Pinpoint the cell where the given text exists, returning its [X, Y] midpoint coordinate. 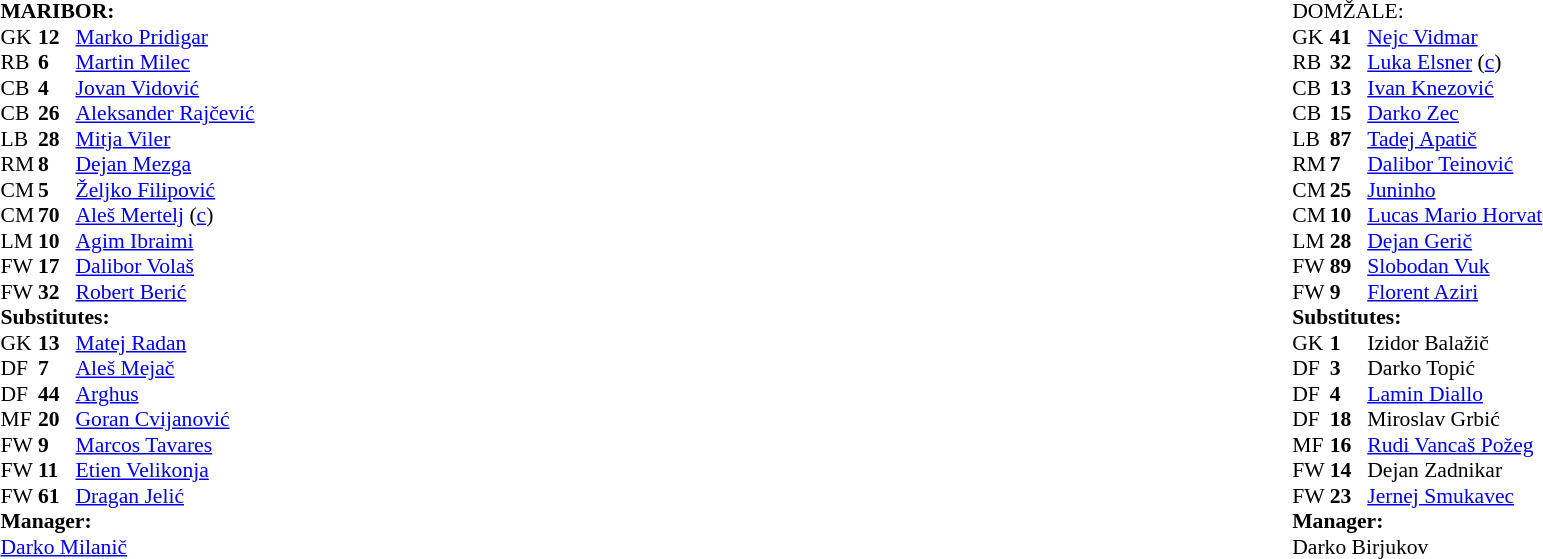
Dalibor Teinović [1454, 165]
16 [1349, 445]
Darko Zec [1454, 113]
Aleksander Rajčević [166, 113]
6 [57, 63]
8 [57, 165]
25 [1349, 190]
Dejan Gerič [1454, 241]
Florent Aziri [1454, 292]
11 [57, 471]
Luka Elsner (c) [1454, 63]
Dalibor Volaš [166, 267]
Željko Filipović [166, 190]
Marko Pridigar [166, 37]
44 [57, 394]
Matej Radan [166, 343]
Dejan Mezga [166, 165]
23 [1349, 496]
Aleš Mejač [166, 369]
61 [57, 496]
Aleš Mertelj (c) [166, 215]
15 [1349, 113]
41 [1349, 37]
5 [57, 190]
Rudi Vancaš Požeg [1454, 445]
89 [1349, 267]
87 [1349, 139]
Goran Cvijanović [166, 419]
Martin Milec [166, 63]
Slobodan Vuk [1454, 267]
Darko Topić [1454, 369]
Arghus [166, 394]
Dejan Zadnikar [1454, 471]
Jovan Vidović [166, 88]
Ivan Knezović [1454, 88]
17 [57, 267]
Agim Ibraimi [166, 241]
Mitja Viler [166, 139]
Dragan Jelić [166, 496]
Lucas Mario Horvat [1454, 215]
Jernej Smukavec [1454, 496]
Izidor Balažič [1454, 343]
Robert Berić [166, 292]
12 [57, 37]
3 [1349, 369]
Etien Velikonja [166, 471]
Marcos Tavares [166, 445]
20 [57, 419]
26 [57, 113]
1 [1349, 343]
14 [1349, 471]
Miroslav Grbić [1454, 419]
Juninho [1454, 190]
Nejc Vidmar [1454, 37]
Lamin Diallo [1454, 394]
18 [1349, 419]
Tadej Apatič [1454, 139]
70 [57, 215]
